Detect which cell encompasses the target text, then output its (x, y) center coordinate. 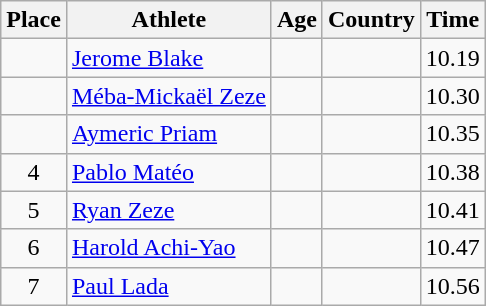
Paul Lada (168, 286)
Country (371, 20)
Aymeric Priam (168, 134)
10.30 (452, 96)
7 (34, 286)
10.19 (452, 58)
10.41 (452, 210)
Time (452, 20)
5 (34, 210)
6 (34, 248)
Méba-Mickaël Zeze (168, 96)
10.38 (452, 172)
Pablo Matéo (168, 172)
Age (296, 20)
Athlete (168, 20)
Ryan Zeze (168, 210)
Place (34, 20)
10.56 (452, 286)
4 (34, 172)
Jerome Blake (168, 58)
10.35 (452, 134)
10.47 (452, 248)
Harold Achi-Yao (168, 248)
